Return the [X, Y] coordinate for the center point of the cell that contains the specified text.  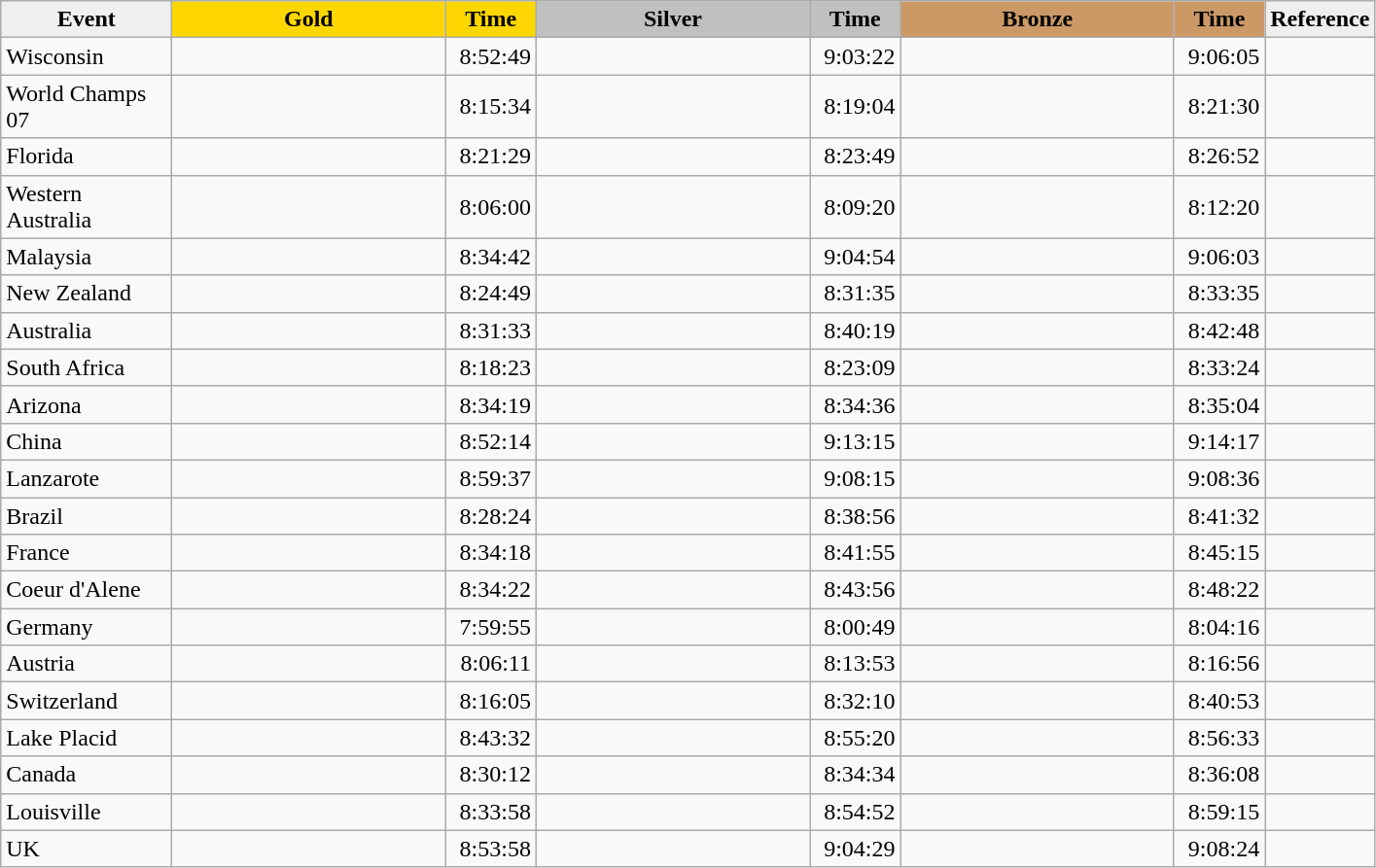
8:33:35 [1219, 294]
8:36:08 [1219, 775]
8:53:58 [491, 849]
Event [87, 19]
8:43:32 [491, 738]
9:06:05 [1219, 56]
8:33:24 [1219, 367]
8:52:14 [491, 441]
9:04:29 [855, 849]
8:24:49 [491, 294]
8:34:19 [491, 404]
Gold [309, 19]
World Champs 07 [87, 107]
Reference [1321, 19]
Western Australia [87, 206]
Malaysia [87, 257]
8:21:30 [1219, 107]
8:38:56 [855, 516]
9:06:03 [1219, 257]
Germany [87, 627]
China [87, 441]
Wisconsin [87, 56]
8:55:20 [855, 738]
8:52:49 [491, 56]
Florida [87, 156]
8:31:35 [855, 294]
8:40:19 [855, 330]
Lanzarote [87, 478]
9:04:54 [855, 257]
9:14:17 [1219, 441]
8:48:22 [1219, 590]
8:34:34 [855, 775]
9:03:22 [855, 56]
8:04:16 [1219, 627]
8:18:23 [491, 367]
Lake Placid [87, 738]
8:19:04 [855, 107]
8:32:10 [855, 701]
8:34:42 [491, 257]
8:45:15 [1219, 553]
8:21:29 [491, 156]
8:16:05 [491, 701]
Louisville [87, 812]
9:08:36 [1219, 478]
8:12:20 [1219, 206]
Silver [673, 19]
Austria [87, 664]
9:08:15 [855, 478]
8:43:56 [855, 590]
8:16:56 [1219, 664]
Bronze [1037, 19]
8:06:11 [491, 664]
8:09:20 [855, 206]
8:00:49 [855, 627]
8:41:55 [855, 553]
8:33:58 [491, 812]
7:59:55 [491, 627]
8:34:36 [855, 404]
8:56:33 [1219, 738]
8:13:53 [855, 664]
9:13:15 [855, 441]
8:40:53 [1219, 701]
8:23:49 [855, 156]
8:41:32 [1219, 516]
Australia [87, 330]
8:15:34 [491, 107]
8:34:22 [491, 590]
Switzerland [87, 701]
8:30:12 [491, 775]
8:54:52 [855, 812]
Canada [87, 775]
South Africa [87, 367]
8:59:37 [491, 478]
8:26:52 [1219, 156]
8:59:15 [1219, 812]
8:23:09 [855, 367]
UK [87, 849]
Brazil [87, 516]
8:06:00 [491, 206]
Coeur d'Alene [87, 590]
France [87, 553]
9:08:24 [1219, 849]
8:34:18 [491, 553]
8:31:33 [491, 330]
8:35:04 [1219, 404]
8:42:48 [1219, 330]
8:28:24 [491, 516]
Arizona [87, 404]
New Zealand [87, 294]
